Determine the (X, Y) coordinate at the center of the cell enclosing the given text.  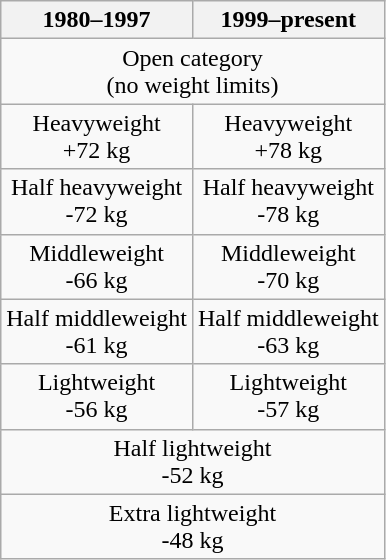
Lightweight-57 kg (288, 396)
Half middleweight-63 kg (288, 332)
1999–present (288, 20)
Middleweight-66 kg (97, 266)
Open category(no weight limits) (192, 72)
Half lightweight-52 kg (192, 462)
Half heavyweight-78 kg (288, 202)
Lightweight-56 kg (97, 396)
Half heavyweight-72 kg (97, 202)
Half middleweight-61 kg (97, 332)
Heavyweight+78 kg (288, 136)
Middleweight-70 kg (288, 266)
Extra lightweight-48 kg (192, 526)
1980–1997 (97, 20)
Heavyweight+72 kg (97, 136)
